Find where the given text appears and provide that cell's center as (X, Y) coordinate. 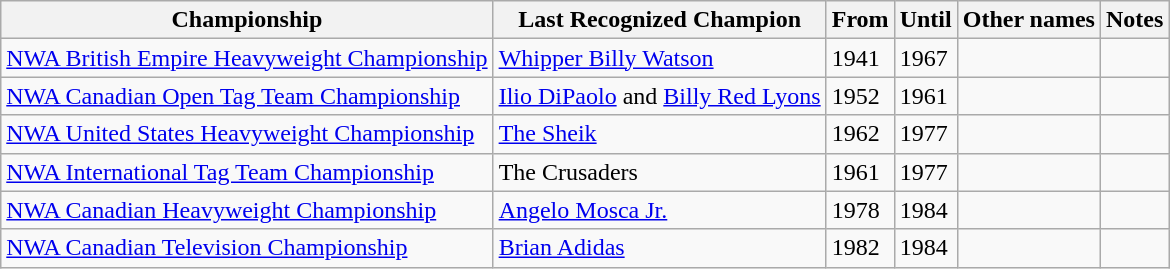
NWA Canadian Open Tag Team Championship (247, 96)
1952 (860, 96)
Brian Adidas (660, 248)
NWA Canadian Heavyweight Championship (247, 210)
From (860, 20)
1978 (860, 210)
Until (926, 20)
NWA International Tag Team Championship (247, 172)
1967 (926, 58)
The Crusaders (660, 172)
The Sheik (660, 134)
NWA United States Heavyweight Championship (247, 134)
1982 (860, 248)
Other names (1028, 20)
Last Recognized Champion (660, 20)
1962 (860, 134)
Angelo Mosca Jr. (660, 210)
1941 (860, 58)
NWA Canadian Television Championship (247, 248)
Notes (1134, 20)
Ilio DiPaolo and Billy Red Lyons (660, 96)
Whipper Billy Watson (660, 58)
Championship (247, 20)
NWA British Empire Heavyweight Championship (247, 58)
